Search for the cell housing the specified text and yield its [X, Y] center coordinate. 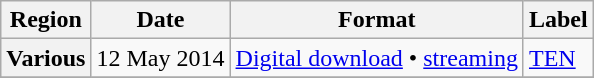
Region [46, 20]
Format [376, 20]
Date [160, 20]
TEN [558, 58]
Digital download • streaming [376, 58]
12 May 2014 [160, 58]
Various [46, 58]
Label [558, 20]
